Provide the [X, Y] coordinate of the cell's center where the given text is located.  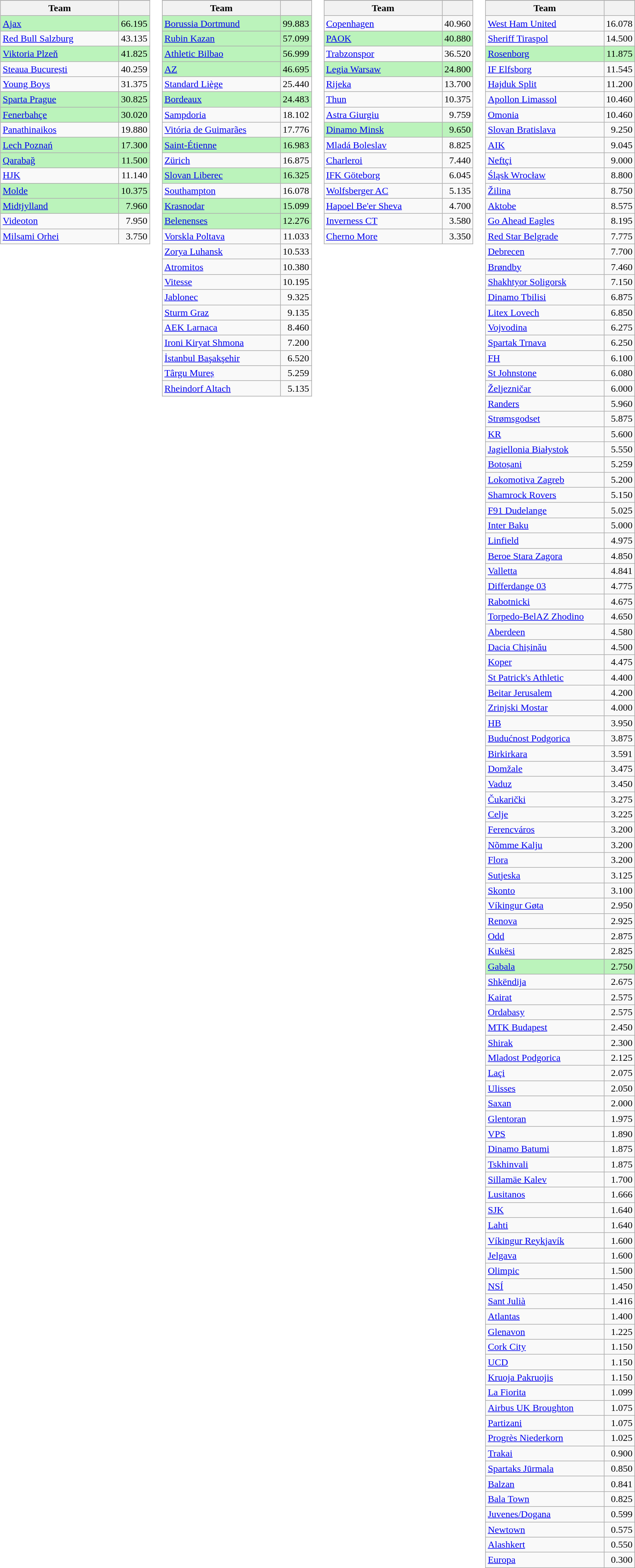
Skonto [545, 891]
Shirak [545, 1043]
Vaduz [545, 784]
Víkingur Gøta [545, 906]
24.483 [296, 100]
0.825 [619, 1499]
Wolfsberger AC [383, 191]
AIK [545, 145]
Kukësi [545, 951]
Panathinaikos [60, 130]
Ajax [60, 23]
7.950 [134, 221]
F91 Dudelange [545, 510]
1.975 [619, 1119]
Mladá Boleslav [383, 145]
2.050 [619, 1088]
11.875 [619, 54]
6.250 [619, 343]
Dinamo Batumi [545, 1149]
Budućnost Podgorica [545, 738]
7.440 [458, 160]
Europa [545, 1560]
6.100 [619, 358]
Sparta Prague [60, 100]
2.125 [619, 1058]
Lech Poznań [60, 145]
Standard Liège [221, 84]
5.875 [619, 419]
Fenerbahçe [60, 115]
5.000 [619, 525]
Valletta [545, 571]
Progrès Niederkorn [545, 1438]
Videoton [60, 221]
6.080 [619, 373]
Strømsgodset [545, 419]
Dacia Chișinău [545, 647]
46.695 [296, 69]
Sampdoria [221, 115]
0.841 [619, 1484]
Víkingur Reykjavík [545, 1240]
11.200 [619, 84]
3.750 [134, 236]
Young Boys [60, 84]
Domžale [545, 769]
Dinamo Minsk [383, 130]
Vorskla Poltava [221, 236]
8.460 [296, 328]
11.033 [296, 236]
AEK Larnaca [221, 328]
Śląsk Wrocław [545, 175]
Saxan [545, 1104]
8.750 [619, 191]
Neftçi [545, 160]
Laçi [545, 1073]
2.950 [619, 906]
5.550 [619, 449]
Omonia [545, 115]
1.450 [619, 1286]
Borussia Dortmund [221, 23]
1.025 [619, 1438]
4.500 [619, 647]
Botoșani [545, 464]
19.880 [134, 130]
5.025 [619, 510]
1.400 [619, 1317]
1.500 [619, 1271]
10.195 [296, 282]
Glenavon [545, 1332]
Krasnodar [221, 206]
3.875 [619, 738]
Red Star Belgrade [545, 236]
9.650 [458, 130]
7.960 [134, 206]
2.750 [619, 966]
7.775 [619, 236]
NSÍ [545, 1286]
0.550 [619, 1545]
3.125 [619, 875]
18.102 [296, 115]
İstanbul Başakşehir [221, 358]
Randers [545, 404]
0.300 [619, 1560]
16.875 [296, 160]
4.850 [619, 556]
St Patrick's Athletic [545, 677]
2.825 [619, 951]
Charleroi [383, 160]
PAOK [383, 38]
Zürich [221, 160]
10.380 [296, 267]
7.200 [296, 343]
4.975 [619, 540]
Kruoja Pakruojis [545, 1377]
40.960 [458, 23]
4.200 [619, 693]
Partizani [545, 1423]
Jagiellonia Białystok [545, 449]
1.700 [619, 1179]
6.875 [619, 297]
Cherno More [383, 236]
2.925 [619, 921]
Ordabasy [545, 1012]
Bordeaux [221, 100]
7.700 [619, 251]
Shamrock Rovers [545, 495]
Vojvodina [545, 328]
La Fiorita [545, 1393]
Ulisses [545, 1088]
AZ [221, 69]
5.200 [619, 480]
Vitesse [221, 282]
KR [545, 434]
3.275 [619, 799]
3.100 [619, 891]
Balzan [545, 1484]
2.675 [619, 982]
8.825 [458, 145]
2.875 [619, 936]
West Ham United [545, 23]
UCD [545, 1362]
Go Ahead Eagles [545, 221]
3.475 [619, 769]
40.880 [458, 38]
St Johnstone [545, 373]
Sant Julià [545, 1301]
Aktobe [545, 206]
12.276 [296, 221]
Hajduk Split [545, 84]
36.520 [458, 54]
HJK [60, 175]
Rabotnicki [545, 602]
Kairat [545, 997]
Cork City [545, 1347]
Southampton [221, 191]
17.300 [134, 145]
9.250 [619, 130]
Midtjylland [60, 206]
2.300 [619, 1043]
Sillamäe Kalev [545, 1179]
Shakhtyor Soligorsk [545, 282]
Ironi Kiryat Shmona [221, 343]
15.099 [296, 206]
SJK [545, 1210]
6.850 [619, 312]
Steaua București [60, 69]
6.045 [458, 175]
1.666 [619, 1195]
Molde [60, 191]
Nõmme Kalju [545, 845]
9.759 [458, 115]
43.135 [134, 38]
Atromitos [221, 267]
Odd [545, 936]
Beitar Jerusalem [545, 693]
14.500 [619, 38]
7.150 [619, 282]
Mladost Podgorica [545, 1058]
57.099 [296, 38]
Thun [383, 100]
Renova [545, 921]
Gabala [545, 966]
Lusitanos [545, 1195]
17.776 [296, 130]
Newtown [545, 1530]
Alashkert [545, 1545]
Astra Giurgiu [383, 115]
4.000 [619, 708]
Olimpic [545, 1271]
Aberdeen [545, 632]
Atlantas [545, 1317]
4.700 [458, 206]
IFK Göteborg [383, 175]
4.841 [619, 571]
0.599 [619, 1514]
Inter Baku [545, 525]
41.825 [134, 54]
Brøndby [545, 267]
1.225 [619, 1332]
Jablonec [221, 297]
Legia Warsaw [383, 69]
Jelgava [545, 1255]
Debrecen [545, 251]
4.650 [619, 617]
8.575 [619, 206]
Belenenses [221, 221]
25.440 [296, 84]
Flora [545, 860]
Željezničar [545, 389]
3.225 [619, 815]
Birkirkara [545, 753]
VPS [545, 1134]
Žilina [545, 191]
Viktoria Plzeň [60, 54]
Zorya Luhansk [221, 251]
3.950 [619, 723]
4.475 [619, 662]
MTK Budapest [545, 1027]
2.000 [619, 1104]
30.825 [134, 100]
6.520 [296, 358]
11.500 [134, 160]
Rijeka [383, 84]
Saint-Étienne [221, 145]
Litex Lovech [545, 312]
31.375 [134, 84]
8.195 [619, 221]
7.460 [619, 267]
11.140 [134, 175]
0.575 [619, 1530]
Rubin Kazan [221, 38]
Lahti [545, 1225]
1.890 [619, 1134]
Spartak Trnava [545, 343]
Shkëndija [545, 982]
Sheriff Tiraspol [545, 38]
Trabzonspor [383, 54]
9.000 [619, 160]
3.450 [619, 784]
Milsami Orhei [60, 236]
6.000 [619, 389]
Glentoran [545, 1119]
1.416 [619, 1301]
66.195 [134, 23]
Trakai [545, 1453]
HB [545, 723]
Qarabağ [60, 160]
Juvenes/Dogana [545, 1514]
10.533 [296, 251]
Copenhagen [383, 23]
56.999 [296, 54]
9.135 [296, 312]
9.325 [296, 297]
Athletic Bilbao [221, 54]
Zrinjski Mostar [545, 708]
16.983 [296, 145]
8.800 [619, 175]
FH [545, 358]
13.700 [458, 84]
Linfield [545, 540]
4.675 [619, 602]
9.045 [619, 145]
4.580 [619, 632]
Čukarički [545, 799]
40.259 [134, 69]
Slovan Bratislava [545, 130]
4.400 [619, 677]
6.275 [619, 328]
3.350 [458, 236]
24.800 [458, 69]
5.960 [619, 404]
Dinamo Tbilisi [545, 297]
Airbus UK Broughton [545, 1408]
Differdange 03 [545, 586]
5.150 [619, 495]
3.591 [619, 753]
Bala Town [545, 1499]
Rosenborg [545, 54]
Vitória de Guimarães [221, 130]
Koper [545, 662]
Hapoel Be'er Sheva [383, 206]
IF Elfsborg [545, 69]
Spartaks Jūrmala [545, 1468]
Sturm Graz [221, 312]
Beroe Stara Zagora [545, 556]
4.775 [619, 586]
Inverness CT [383, 221]
Red Bull Salzburg [60, 38]
1.099 [619, 1393]
0.850 [619, 1468]
0.900 [619, 1453]
Slovan Liberec [221, 175]
Ferencváros [545, 830]
Târgu Mureș [221, 373]
Sutjeska [545, 875]
16.325 [296, 175]
Celje [545, 815]
Torpedo-BelAZ Zhodino [545, 617]
Lokomotiva Zagreb [545, 480]
5.600 [619, 434]
2.075 [619, 1073]
Rheindorf Altach [221, 389]
99.883 [296, 23]
3.580 [458, 221]
11.545 [619, 69]
30.020 [134, 115]
Tskhinvali [545, 1164]
2.450 [619, 1027]
Apollon Limassol [545, 100]
